Provide the (x, y) coordinate of the cell's center where the given text is located.  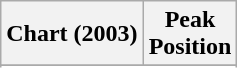
Chart (2003) (72, 34)
PeakPosition (190, 34)
